Search for the cell housing the specified text and yield its [X, Y] center coordinate. 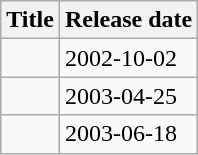
Release date [128, 20]
2003-06-18 [128, 134]
2002-10-02 [128, 58]
Title [30, 20]
2003-04-25 [128, 96]
